Scan for the cell matching the given text and deliver its [X, Y] coordinate at center. 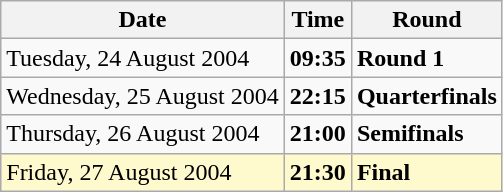
Semifinals [426, 134]
Final [426, 172]
Wednesday, 25 August 2004 [143, 96]
Time [318, 20]
Friday, 27 August 2004 [143, 172]
Round [426, 20]
21:30 [318, 172]
Round 1 [426, 58]
Date [143, 20]
Tuesday, 24 August 2004 [143, 58]
09:35 [318, 58]
21:00 [318, 134]
Quarterfinals [426, 96]
Thursday, 26 August 2004 [143, 134]
22:15 [318, 96]
